Return (X, Y) of the center of cell containing provided text 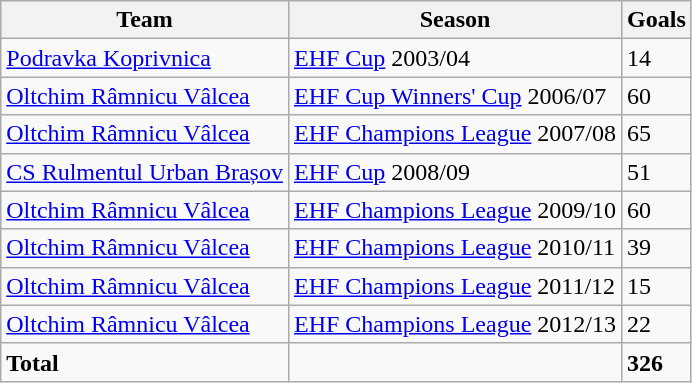
39 (657, 248)
EHF Cup 2008/09 (454, 172)
EHF Champions League 2009/10 (454, 210)
14 (657, 58)
Goals (657, 20)
EHF Champions League 2012/13 (454, 324)
51 (657, 172)
Team (145, 20)
EHF Champions League 2007/08 (454, 134)
EHF Champions League 2010/11 (454, 248)
Podravka Koprivnica (145, 58)
22 (657, 324)
EHF Cup 2003/04 (454, 58)
65 (657, 134)
CS Rulmentul Urban Brașov (145, 172)
326 (657, 362)
EHF Champions League 2011/12 (454, 286)
Total (145, 362)
EHF Cup Winners' Cup 2006/07 (454, 96)
15 (657, 286)
Season (454, 20)
